Locate the cell with the specified text and output its [X, Y] center coordinate. 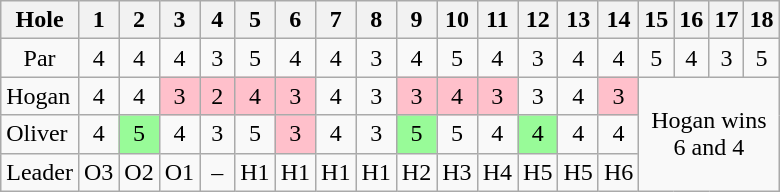
12 [538, 20]
Hogan [40, 96]
9 [416, 20]
18 [762, 20]
15 [656, 20]
Oliver [40, 134]
H2 [416, 172]
6 [295, 20]
O2 [139, 172]
10 [457, 20]
Hogan wins6 and 4 [709, 134]
– [218, 172]
H6 [618, 172]
Par [40, 58]
Leader [40, 172]
16 [692, 20]
H3 [457, 172]
11 [497, 20]
Hole [40, 20]
8 [376, 20]
O3 [98, 172]
O1 [179, 172]
17 [726, 20]
1 [98, 20]
H4 [497, 172]
7 [336, 20]
14 [618, 20]
13 [578, 20]
